Detect which cell encompasses the target text, then output its (X, Y) center coordinate. 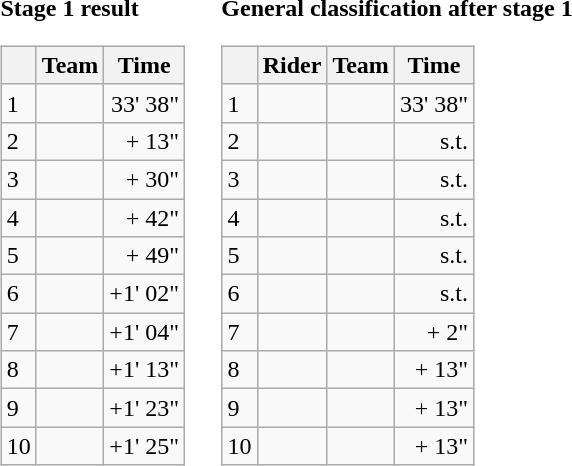
+1' 02" (144, 294)
+1' 04" (144, 332)
+ 42" (144, 217)
+ 49" (144, 256)
+ 2" (434, 332)
Rider (292, 65)
+ 30" (144, 179)
+1' 13" (144, 370)
+1' 23" (144, 408)
+1' 25" (144, 446)
